Return [X, Y] of the center of cell containing provided text 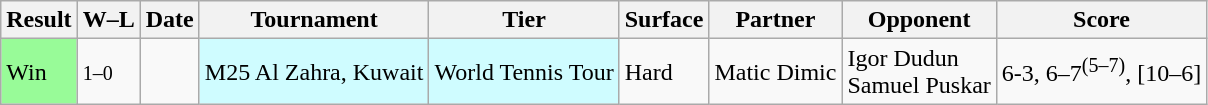
Win [39, 72]
Surface [664, 20]
6-3, 6–7(5–7), [10–6] [1101, 72]
Tier [524, 20]
Hard [664, 72]
Opponent [919, 20]
W–L [108, 20]
Score [1101, 20]
World Tennis Tour [524, 72]
Partner [776, 20]
Tournament [314, 20]
Igor Dudun Samuel Puskar [919, 72]
M25 Al Zahra, Kuwait [314, 72]
1–0 [108, 72]
Result [39, 20]
Matic Dimic [776, 72]
Date [170, 20]
